Determine the [X, Y] coordinate at the center of the cell enclosing the given text.  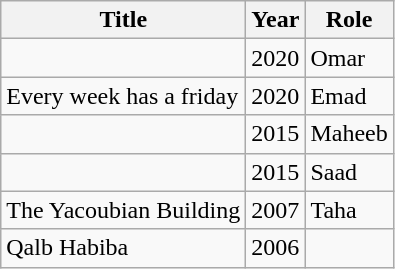
Omar [349, 58]
Saad [349, 172]
Taha [349, 210]
2007 [276, 210]
2006 [276, 248]
Role [349, 20]
Emad [349, 96]
Title [124, 20]
Year [276, 20]
The Yacoubian Building [124, 210]
Maheeb [349, 134]
Every week has a friday [124, 96]
Qalb Habiba [124, 248]
